Search for the cell housing the specified text and yield its [X, Y] center coordinate. 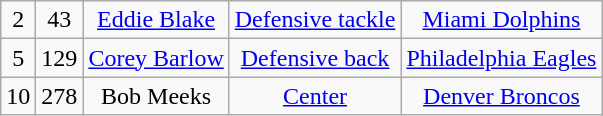
Center [315, 96]
2 [18, 20]
5 [18, 58]
Denver Broncos [502, 96]
Defensive back [315, 58]
10 [18, 96]
129 [60, 58]
278 [60, 96]
Miami Dolphins [502, 20]
Corey Barlow [156, 58]
Bob Meeks [156, 96]
Eddie Blake [156, 20]
43 [60, 20]
Philadelphia Eagles [502, 58]
Defensive tackle [315, 20]
